Extract the (x, y) coordinate from the center of the cell holding the provided text.  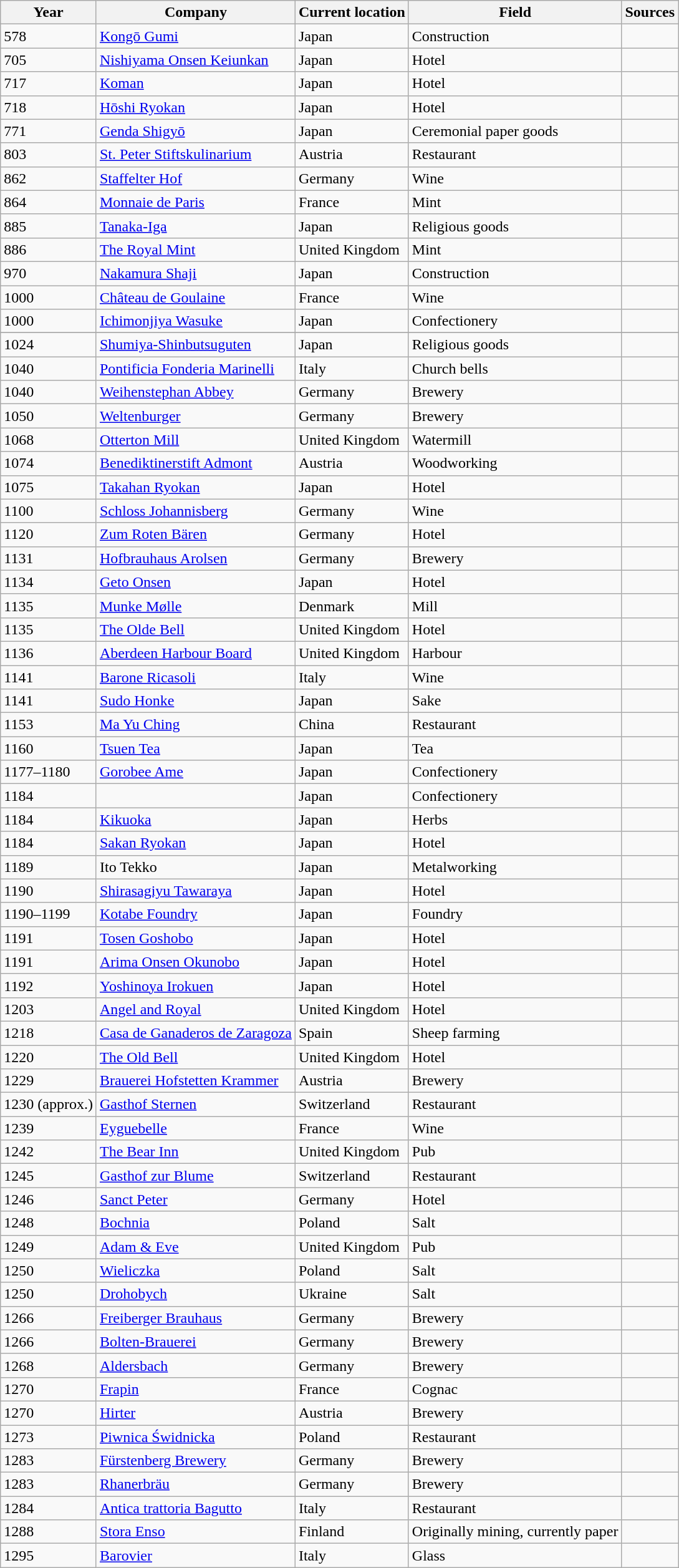
The Royal Mint (196, 249)
Weltenburger (196, 416)
Barovier (196, 1556)
Frapin (196, 1389)
Sheep farming (515, 1033)
Rhanerbräu (196, 1484)
Antica trattoria Bagutto (196, 1508)
1230 (approx.) (49, 1105)
Weihenstephan Abbey (196, 392)
Cognac (515, 1389)
717 (49, 84)
China (352, 725)
Hirter (196, 1413)
Metalworking (515, 867)
Aldersbach (196, 1365)
Stora Enso (196, 1532)
Piwnica Świdnicka (196, 1436)
Glass (515, 1556)
Finland (352, 1532)
Denmark (352, 606)
Spain (352, 1033)
Geto Onsen (196, 582)
St. Peter Stiftskulinarium (196, 155)
1134 (49, 582)
Kikuoka (196, 820)
970 (49, 273)
1068 (49, 440)
Year (49, 12)
1268 (49, 1365)
Wieliczka (196, 1270)
803 (49, 155)
1246 (49, 1199)
1218 (49, 1033)
Angel and Royal (196, 1009)
1050 (49, 416)
Hofbrauhaus Arolsen (196, 558)
The Olde Bell (196, 629)
771 (49, 131)
Harbour (515, 653)
Drohobych (196, 1294)
Yoshinoya Irokuen (196, 985)
Ichimonjiya Wasuke (196, 321)
Kotabe Foundry (196, 914)
Hōshi Ryokan (196, 107)
Munke Mølle (196, 606)
Ukraine (352, 1294)
Sakan Ryokan (196, 843)
718 (49, 107)
Mill (515, 606)
Sources (650, 12)
Foundry (515, 914)
864 (49, 202)
1189 (49, 867)
Ceremonial paper goods (515, 131)
Koman (196, 84)
Adam & Eve (196, 1247)
Nishiyama Onsen Keiunkan (196, 60)
1192 (49, 985)
The Bear Inn (196, 1152)
Field (515, 12)
Woodworking (515, 463)
1075 (49, 487)
Arima Onsen Okunobo (196, 962)
Gasthof zur Blume (196, 1176)
1284 (49, 1508)
1239 (49, 1128)
Staffelter Hof (196, 178)
Tsuen Tea (196, 748)
Ito Tekko (196, 867)
Casa de Ganaderos de Zaragoza (196, 1033)
Ma Yu Ching (196, 725)
1100 (49, 511)
1245 (49, 1176)
Sudo Honke (196, 701)
1136 (49, 653)
Shumiya-Shinbutsuguten (196, 345)
1288 (49, 1532)
1153 (49, 725)
Shirasagiyu Tawaraya (196, 891)
1190–1199 (49, 914)
Bochnia (196, 1223)
Zum Roten Bären (196, 535)
1249 (49, 1247)
Otterton Mill (196, 440)
1074 (49, 463)
Watermill (515, 440)
Château de Goulaine (196, 298)
Pontificia Fonderia Marinelli (196, 369)
Company (196, 12)
Kongō Gumi (196, 36)
1242 (49, 1152)
Sake (515, 701)
Barone Ricasoli (196, 677)
Bolten-Brauerei (196, 1342)
Freiberger Brauhaus (196, 1318)
Originally mining, currently paper (515, 1532)
578 (49, 36)
1203 (49, 1009)
Monnaie de Paris (196, 202)
Gorobee Ame (196, 772)
Schloss Johannisberg (196, 511)
1024 (49, 345)
Genda Shigyō (196, 131)
1229 (49, 1081)
1295 (49, 1556)
Benediktinerstift Admont (196, 463)
Tanaka-Iga (196, 226)
1160 (49, 748)
Tea (515, 748)
1248 (49, 1223)
1190 (49, 891)
705 (49, 60)
Current location (352, 12)
Nakamura Shaji (196, 273)
Herbs (515, 820)
Aberdeen Harbour Board (196, 653)
862 (49, 178)
Church bells (515, 369)
Sanct Peter (196, 1199)
886 (49, 249)
Brauerei Hofstetten Krammer (196, 1081)
Takahan Ryokan (196, 487)
1131 (49, 558)
1220 (49, 1057)
1120 (49, 535)
The Old Bell (196, 1057)
885 (49, 226)
Fürstenberg Brewery (196, 1461)
1273 (49, 1436)
Eyguebelle (196, 1128)
1177–1180 (49, 772)
Gasthof Sternen (196, 1105)
Tosen Goshobo (196, 938)
